Extract the (x, y) coordinate from the center of the cell holding the provided text.  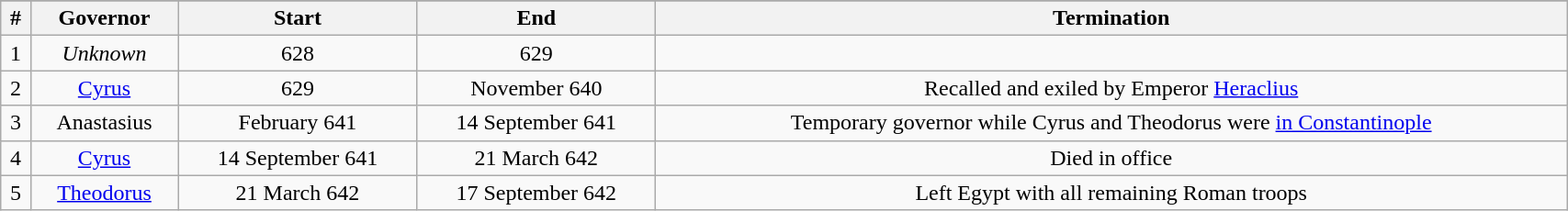
Unknown (105, 53)
Died in office (1111, 158)
November 640 (536, 88)
Theodorus (105, 193)
Temporary governor while Cyrus and Theodorus were in Constantinople (1111, 123)
Recalled and exiled by Emperor Heraclius (1111, 88)
# (16, 18)
Termination (1111, 18)
4 (16, 158)
Start (298, 18)
End (536, 18)
February 641 (298, 123)
5 (16, 193)
Left Egypt with all remaining Roman troops (1111, 193)
Anastasius (105, 123)
2 (16, 88)
628 (298, 53)
17 September 642 (536, 193)
1 (16, 53)
3 (16, 123)
Governor (105, 18)
